For the text-containing cell, return its midpoint in (X, Y) coordinate format. 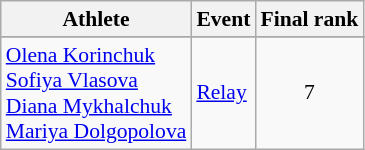
Olena KorinchukSofiya VlasovaDiana MykhalchukMariya Dolgopolova (96, 93)
Event (223, 19)
Relay (223, 93)
7 (309, 93)
Final rank (309, 19)
Athlete (96, 19)
